Extract the [x, y] coordinate from the center of the cell holding the provided text.  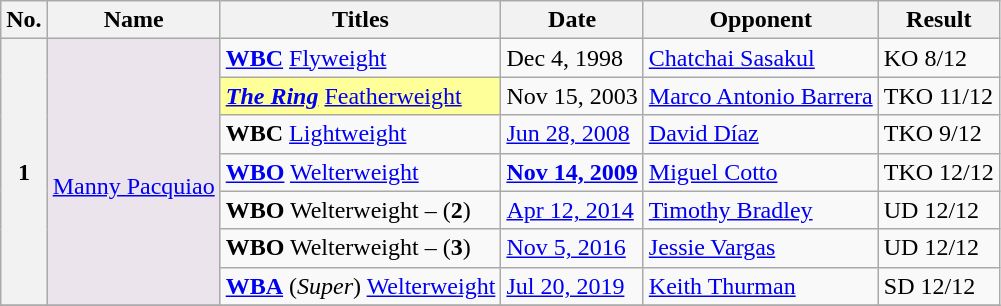
Jun 28, 2008 [572, 134]
David Díaz [760, 134]
Name [134, 20]
Keith Thurman [760, 286]
Jul 20, 2019 [572, 286]
The Ring Featherweight [360, 96]
WBA (Super) Welterweight [360, 286]
Nov 15, 2003 [572, 96]
WBC Lightweight [360, 134]
TKO 9/12 [938, 134]
TKO 12/12 [938, 172]
WBO Welterweight – (3) [360, 248]
Nov 14, 2009 [572, 172]
No. [24, 20]
WBO Welterweight – (2) [360, 210]
Timothy Bradley [760, 210]
WBC Flyweight [360, 58]
Apr 12, 2014 [572, 210]
Marco Antonio Barrera [760, 96]
Titles [360, 20]
1 [24, 172]
Result [938, 20]
Opponent [760, 20]
WBO Welterweight [360, 172]
Miguel Cotto [760, 172]
Jessie Vargas [760, 248]
SD 12/12 [938, 286]
Nov 5, 2016 [572, 248]
Manny Pacquiao [134, 172]
Dec 4, 1998 [572, 58]
Date [572, 20]
KO 8/12 [938, 58]
TKO 11/12 [938, 96]
Chatchai Sasakul [760, 58]
